Locate the cell with the specified text and output its (X, Y) center coordinate. 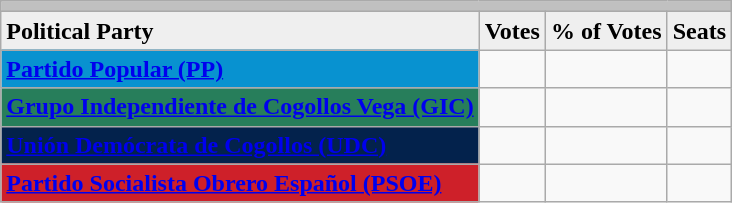
Political Party (240, 31)
Unión Demócrata de Cogollos (UDC) (240, 145)
Partido Socialista Obrero Español (PSOE) (240, 183)
Grupo Independiente de Cogollos Vega (GIC) (240, 107)
Partido Popular (PP) (240, 69)
% of Votes (606, 31)
Seats (699, 31)
Votes (512, 31)
